Output the (x, y) coordinate of the center of the cell containing the given text.  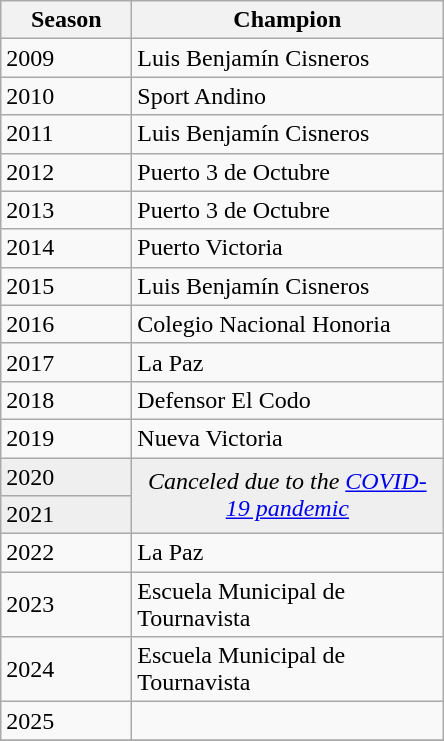
2022 (66, 553)
2020 (66, 477)
2017 (66, 362)
2012 (66, 172)
Colegio Nacional Honoria (288, 324)
2015 (66, 286)
Canceled due to the COVID-19 pandemic (288, 496)
2011 (66, 134)
2018 (66, 400)
2014 (66, 248)
2021 (66, 515)
2010 (66, 96)
Nueva Victoria (288, 438)
Puerto Victoria (288, 248)
Defensor El Codo (288, 400)
2016 (66, 324)
2013 (66, 210)
2025 (66, 721)
2019 (66, 438)
Season (66, 20)
Sport Andino (288, 96)
2009 (66, 58)
Champion (288, 20)
2023 (66, 604)
2024 (66, 670)
